Output the (x, y) coordinate of the center of the cell containing the given text.  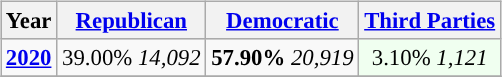
Year (29, 21)
Republican (132, 21)
2020 (29, 58)
Democratic (282, 21)
3.10% 1,121 (430, 58)
Third Parties (430, 21)
39.00% 14,092 (132, 58)
57.90% 20,919 (282, 58)
